Provide the (x, y) coordinate of the cell's center where the given text is located.  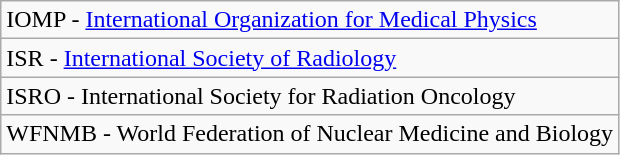
ISRO - International Society for Radiation Oncology (310, 96)
IOMP - International Organization for Medical Physics (310, 20)
WFNMB - World Federation of Nuclear Medicine and Biology (310, 134)
ISR - International Society of Radiology (310, 58)
